Search for the cell housing the specified text and yield its [X, Y] center coordinate. 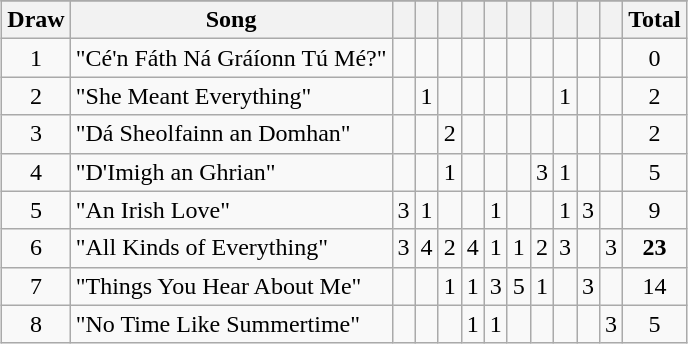
"Things You Hear About Me" [231, 286]
Song [231, 20]
Total [655, 20]
6 [36, 248]
"She Meant Everything" [231, 96]
7 [36, 286]
"Dá Sheolfainn an Domhan" [231, 134]
8 [36, 324]
Draw [36, 20]
0 [655, 58]
"D'Imigh an Ghrian" [231, 172]
9 [655, 210]
23 [655, 248]
"All Kinds of Everything" [231, 248]
"Cé'n Fáth Ná Gráíonn Tú Mé?" [231, 58]
"No Time Like Summertime" [231, 324]
"An Irish Love" [231, 210]
14 [655, 286]
